Extract the (X, Y) coordinate from the center of the cell holding the provided text.  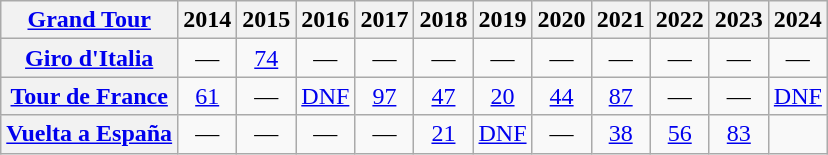
2016 (326, 20)
87 (620, 96)
56 (680, 134)
21 (444, 134)
Tour de France (90, 96)
2024 (798, 20)
61 (208, 96)
2020 (562, 20)
Grand Tour (90, 20)
97 (384, 96)
Vuelta a España (90, 134)
2022 (680, 20)
2018 (444, 20)
2019 (502, 20)
20 (502, 96)
44 (562, 96)
2021 (620, 20)
2017 (384, 20)
2015 (266, 20)
74 (266, 58)
Giro d'Italia (90, 58)
2014 (208, 20)
47 (444, 96)
38 (620, 134)
83 (738, 134)
2023 (738, 20)
